For the text-containing cell, return its midpoint in (x, y) coordinate format. 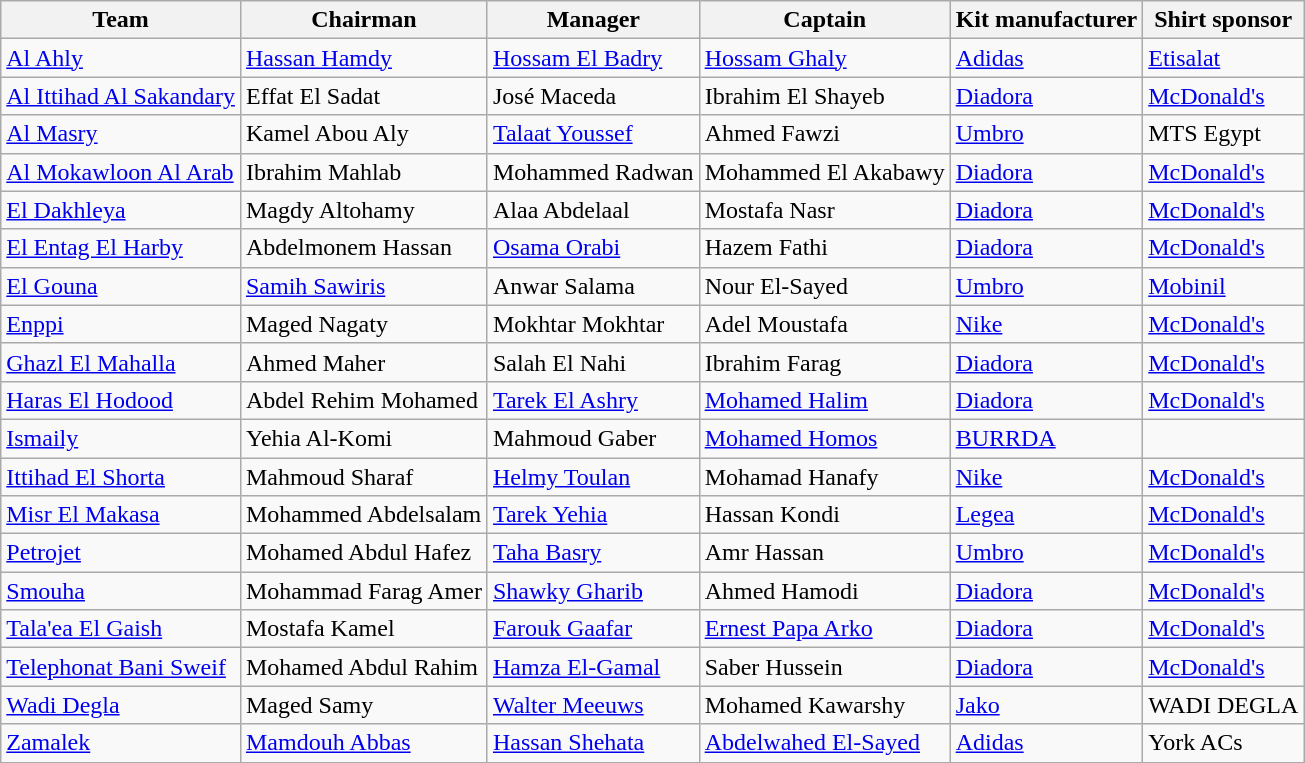
Etisalat (1224, 58)
Mohammed El Akabawy (824, 172)
Mokhtar Mokhtar (593, 324)
Hassan Kondi (824, 515)
WADI DEGLA (1224, 705)
Samih Sawiris (364, 286)
Telephonat Bani Sweif (121, 667)
Mohamed Kawarshy (824, 705)
MTS Egypt (1224, 134)
Mahmoud Gaber (593, 438)
Ibrahim Farag (824, 362)
Saber Hussein (824, 667)
Wadi Degla (121, 705)
Maged Samy (364, 705)
Ernest Papa Arko (824, 629)
Ibrahim Mahlab (364, 172)
Abdelmonem Hassan (364, 248)
Shawky Gharib (593, 591)
Al Mokawloon Al Arab (121, 172)
Yehia Al-Komi (364, 438)
York ACs (1224, 743)
Mostafa Kamel (364, 629)
Hassan Hamdy (364, 58)
Petrojet (121, 553)
Kamel Abou Aly (364, 134)
Misr El Makasa (121, 515)
Al Masry (121, 134)
Talaat Youssef (593, 134)
José Maceda (593, 96)
Zamalek (121, 743)
Hamza El-Gamal (593, 667)
Team (121, 20)
Walter Meeuws (593, 705)
Mahmoud Sharaf (364, 477)
Chairman (364, 20)
Ahmed Maher (364, 362)
Smouha (121, 591)
Mamdouh Abbas (364, 743)
Tarek Yehia (593, 515)
Mohamed Homos (824, 438)
Magdy Altohamy (364, 210)
Anwar Salama (593, 286)
Mohamed Abdul Hafez (364, 553)
Maged Nagaty (364, 324)
Salah El Nahi (593, 362)
Kit manufacturer (1046, 20)
El Entag El Harby (121, 248)
El Gouna (121, 286)
Hossam Ghaly (824, 58)
Ibrahim El Shayeb (824, 96)
Ittihad El Shorta (121, 477)
Abdel Rehim Mohamed (364, 400)
Al Ahly (121, 58)
Ghazl El Mahalla (121, 362)
Enppi (121, 324)
Mohammed Abdelsalam (364, 515)
Nour El-Sayed (824, 286)
Effat El Sadat (364, 96)
Mohammad Farag Amer (364, 591)
Ahmed Hamodi (824, 591)
Tala'ea El Gaish (121, 629)
Mohamad Hanafy (824, 477)
Mohamed Abdul Rahim (364, 667)
Hazem Fathi (824, 248)
Mobinil (1224, 286)
Tarek El Ashry (593, 400)
Helmy Toulan (593, 477)
Mohammed Radwan (593, 172)
Hossam El Badry (593, 58)
Abdelwahed El-Sayed (824, 743)
Alaa Abdelaal (593, 210)
Taha Basry (593, 553)
BURRDA (1046, 438)
Adel Moustafa (824, 324)
Ismaily (121, 438)
El Dakhleya (121, 210)
Hassan Shehata (593, 743)
Haras El Hodood (121, 400)
Osama Orabi (593, 248)
Jako (1046, 705)
Shirt sponsor (1224, 20)
Mostafa Nasr (824, 210)
Captain (824, 20)
Mohamed Halim (824, 400)
Farouk Gaafar (593, 629)
Ahmed Fawzi (824, 134)
Al Ittihad Al Sakandary (121, 96)
Amr Hassan (824, 553)
Legea (1046, 515)
Manager (593, 20)
